For the text-containing cell, return its midpoint in [X, Y] coordinate format. 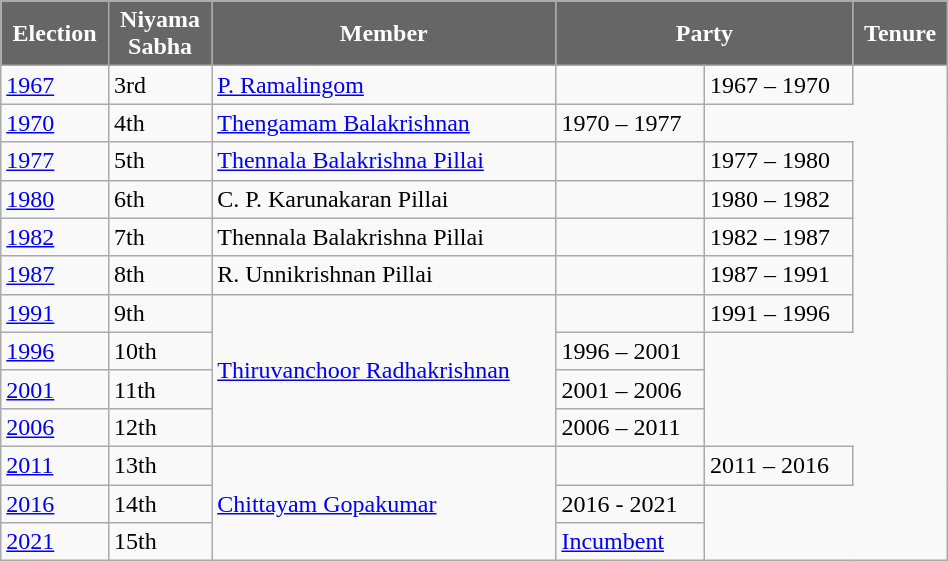
14th [160, 503]
3rd [160, 85]
1987 – 1991 [778, 275]
Thiruvanchoor Radhakrishnan [384, 370]
1970 [55, 123]
Thengamam Balakrishnan [384, 123]
9th [160, 313]
Chittayam Gopakumar [384, 503]
1982 [55, 237]
1967 [55, 85]
1996 – 2001 [630, 351]
Party [704, 34]
C. P. Karunakaran Pillai [384, 199]
2006 – 2011 [630, 427]
Tenure [900, 34]
2006 [55, 427]
11th [160, 389]
2021 [55, 542]
2011 [55, 465]
12th [160, 427]
6th [160, 199]
1991 – 1996 [778, 313]
Incumbent [630, 542]
Election [55, 34]
1987 [55, 275]
15th [160, 542]
1996 [55, 351]
Member [384, 34]
2001 – 2006 [630, 389]
1967 – 1970 [778, 85]
13th [160, 465]
NiyamaSabha [160, 34]
R. Unnikrishnan Pillai [384, 275]
1982 – 1987 [778, 237]
2016 [55, 503]
7th [160, 237]
1980 [55, 199]
2001 [55, 389]
4th [160, 123]
2016 - 2021 [630, 503]
1977 – 1980 [778, 161]
1970 – 1977 [630, 123]
1980 – 1982 [778, 199]
1977 [55, 161]
5th [160, 161]
1991 [55, 313]
10th [160, 351]
8th [160, 275]
2011 – 2016 [778, 465]
P. Ramalingom [384, 85]
